From the cell containing the given text, extract its center point as (X, Y) coordinate. 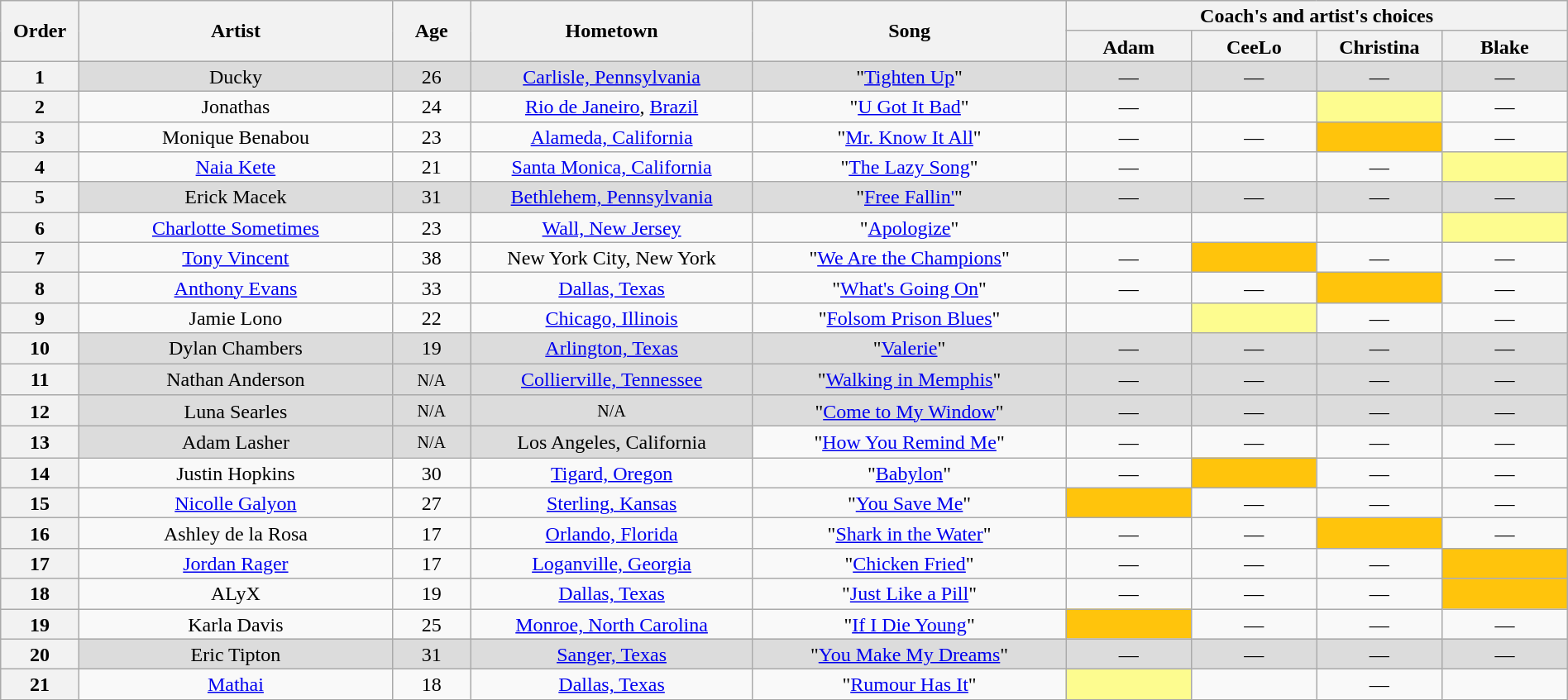
22 (432, 317)
Hometown (612, 31)
4 (40, 167)
13 (40, 442)
Tigard, Oregon (612, 473)
"Shark in the Water" (910, 534)
"Chicken Fried" (910, 564)
Adam (1129, 46)
"Mr. Know It All" (910, 137)
7 (40, 258)
"Come to My Window" (910, 411)
"You Make My Dreams" (910, 655)
Mathai (235, 684)
Carlisle, Pennsylvania (612, 76)
3 (40, 137)
6 (40, 228)
20 (40, 655)
Adam Lasher (235, 442)
"Babylon" (910, 473)
Song (910, 31)
"Tighten Up" (910, 76)
16 (40, 534)
"We Are the Champions" (910, 258)
Los Angeles, California (612, 442)
"If I Die Young" (910, 623)
Tony Vincent (235, 258)
Nathan Anderson (235, 379)
Order (40, 31)
Charlotte Sometimes (235, 228)
5 (40, 197)
Karla Davis (235, 623)
ALyX (235, 593)
Collierville, Tennessee (612, 379)
8 (40, 288)
Sanger, Texas (612, 655)
"Rumour Has It" (910, 684)
30 (432, 473)
Loganville, Georgia (612, 564)
New York City, New York (612, 258)
"What's Going On" (910, 288)
"Valerie" (910, 349)
Jonathas (235, 106)
Jamie Lono (235, 317)
14 (40, 473)
"How You Remind Me" (910, 442)
25 (432, 623)
38 (432, 258)
Jordan Rager (235, 564)
Age (432, 31)
"U Got It Bad" (910, 106)
Nicolle Galyon (235, 502)
10 (40, 349)
Dylan Chambers (235, 349)
Justin Hopkins (235, 473)
Christina (1379, 46)
Blake (1505, 46)
Anthony Evans (235, 288)
26 (432, 76)
"The Lazy Song" (910, 167)
12 (40, 411)
Erick Macek (235, 197)
33 (432, 288)
Rio de Janeiro, Brazil (612, 106)
2 (40, 106)
Naia Kete (235, 167)
Luna Searles (235, 411)
Arlington, Texas (612, 349)
Artist (235, 31)
9 (40, 317)
Wall, New Jersey (612, 228)
"Walking in Memphis" (910, 379)
Monroe, North Carolina (612, 623)
1 (40, 76)
Monique Benabou (235, 137)
"Apologize" (910, 228)
Ducky (235, 76)
"Free Fallin'" (910, 197)
24 (432, 106)
Eric Tipton (235, 655)
Bethlehem, Pennsylvania (612, 197)
15 (40, 502)
"You Save Me" (910, 502)
Coach's and artist's choices (1317, 17)
Alameda, California (612, 137)
Sterling, Kansas (612, 502)
11 (40, 379)
Orlando, Florida (612, 534)
"Folsom Prison Blues" (910, 317)
"Just Like a Pill" (910, 593)
Santa Monica, California (612, 167)
CeeLo (1255, 46)
Chicago, Illinois (612, 317)
Ashley de la Rosa (235, 534)
27 (432, 502)
